Pinpoint the cell where the given text exists, returning its (x, y) midpoint coordinate. 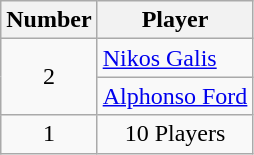
10 Players (175, 134)
2 (49, 77)
Nikos Galis (175, 58)
Player (175, 20)
1 (49, 134)
Number (49, 20)
Alphonso Ford (175, 96)
